From the cell containing the given text, extract its center point as [x, y] coordinate. 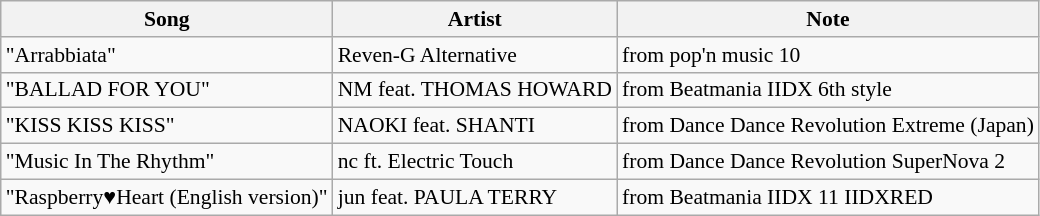
from Dance Dance Revolution Extreme (Japan) [828, 126]
from Dance Dance Revolution SuperNova 2 [828, 162]
"BALLAD FOR YOU" [167, 90]
Song [167, 19]
from pop'n music 10 [828, 55]
NAOKI feat. SHANTI [475, 126]
Reven-G Alternative [475, 55]
"Raspberry♥Heart (English version)" [167, 197]
Artist [475, 19]
"Arrabbiata" [167, 55]
nc ft. Electric Touch [475, 162]
jun feat. PAULA TERRY [475, 197]
NM feat. THOMAS HOWARD [475, 90]
from Beatmania IIDX 6th style [828, 90]
Note [828, 19]
"Music In The Rhythm" [167, 162]
from Beatmania IIDX 11 IIDXRED [828, 197]
"KISS KISS KISS" [167, 126]
